Return (x, y) of the center of cell containing provided text 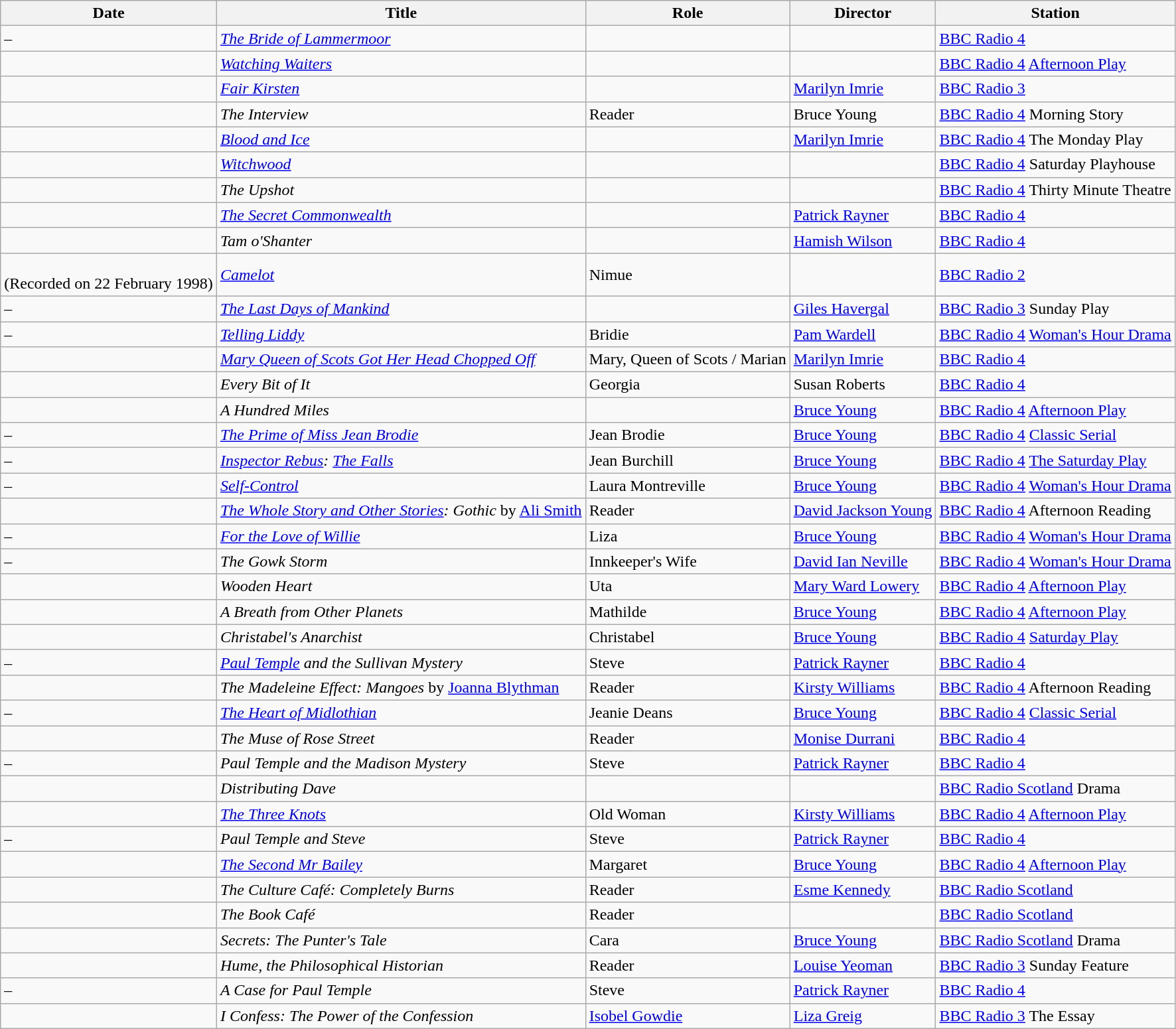
Mathilde (688, 612)
BBC Radio 3 The Essay (1055, 1016)
The Second Mr Bailey (401, 864)
The Interview (401, 114)
The Upshot (401, 190)
Paul Temple and the Madison Mystery (401, 764)
I Confess: The Power of the Confession (401, 1016)
Mary Queen of Scots Got Her Head Chopped Off (401, 360)
Secrets: The Punter's Tale (401, 940)
Self-Control (401, 486)
Pam Wardell (863, 334)
The Muse of Rose Street (401, 738)
Louise Yeoman (863, 965)
Bridie (688, 334)
Nimue (688, 275)
The Heart of Midlothian (401, 713)
The Bride of Lammermoor (401, 38)
Liza Greig (863, 1016)
(Recorded on 22 February 1998) (109, 275)
Laura Montreville (688, 486)
Director (863, 13)
Old Woman (688, 814)
BBC Radio 3 (1055, 89)
Telling Liddy (401, 334)
Paul Temple and the Sullivan Mystery (401, 662)
The Culture Café: Completely Burns (401, 890)
Mary, Queen of Scots / Marian (688, 360)
Station (1055, 13)
David Jackson Young (863, 511)
BBC Radio 4 Saturday Playhouse (1055, 165)
The Gowk Storm (401, 561)
Fair Kirsten (401, 89)
Camelot (401, 275)
Innkeeper's Wife (688, 561)
Jean Burchill (688, 460)
Jeanie Deans (688, 713)
Wooden Heart (401, 586)
Mary Ward Lowery (863, 586)
Hume, the Philosophical Historian (401, 965)
BBC Radio 2 (1055, 275)
The Three Knots (401, 814)
The Prime of Miss Jean Brodie (401, 435)
A Breath from Other Planets (401, 612)
The Last Days of Mankind (401, 309)
Jean Brodie (688, 435)
Title (401, 13)
The Whole Story and Other Stories: Gothic by Ali Smith (401, 511)
Isobel Gowdie (688, 1016)
Monise Durrani (863, 738)
David Ian Neville (863, 561)
Liza (688, 536)
Witchwood (401, 165)
Susan Roberts (863, 385)
Role (688, 13)
BBC Radio 3 Sunday Feature (1055, 965)
Christabel's Anarchist (401, 637)
Every Bit of It (401, 385)
A Case for Paul Temple (401, 991)
Distributing Dave (401, 789)
The Madeleine Effect: Mangoes by Joanna Blythman (401, 687)
Watching Waiters (401, 64)
Paul Temple and Steve (401, 839)
Blood and Ice (401, 139)
A Hundred Miles (401, 410)
Tam o'Shanter (401, 240)
Inspector Rebus: The Falls (401, 460)
The Secret Commonwealth (401, 215)
Date (109, 13)
BBC Radio 3 Sunday Play (1055, 309)
BBC Radio 4 Morning Story (1055, 114)
For the Love of Willie (401, 536)
Georgia (688, 385)
Giles Havergal (863, 309)
Cara (688, 940)
Christabel (688, 637)
Uta (688, 586)
Esme Kennedy (863, 890)
Margaret (688, 864)
The Book Café (401, 915)
BBC Radio 4 Thirty Minute Theatre (1055, 190)
BBC Radio 4 The Monday Play (1055, 139)
Hamish Wilson (863, 240)
BBC Radio 4 The Saturday Play (1055, 460)
BBC Radio 4 Saturday Play (1055, 637)
